Return the (X, Y) coordinate for the center point of the cell that contains the specified text.  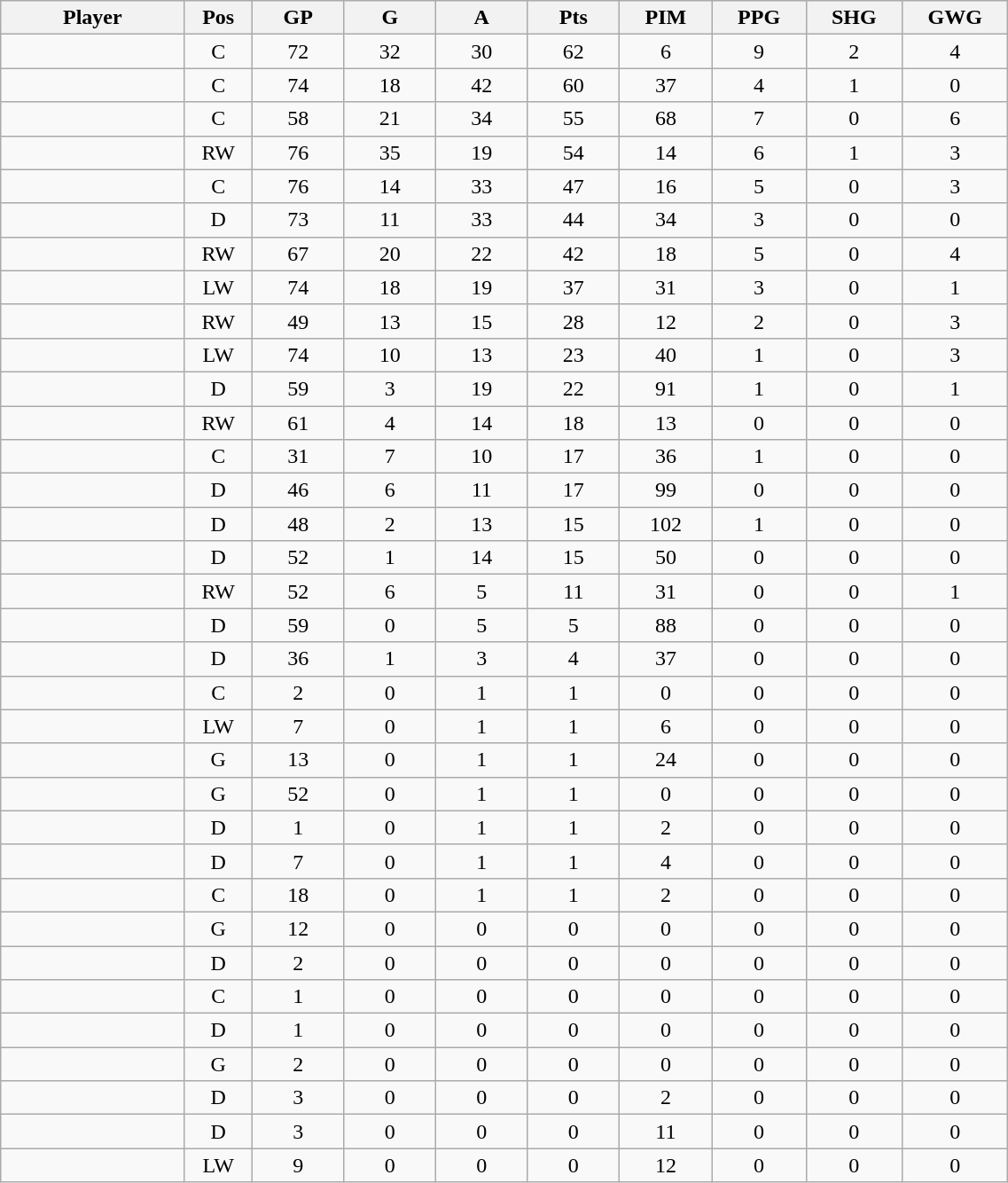
99 (667, 490)
23 (574, 355)
20 (390, 254)
30 (482, 51)
61 (298, 423)
50 (667, 558)
PIM (667, 18)
Pos (218, 18)
46 (298, 490)
24 (667, 760)
21 (390, 119)
102 (667, 524)
72 (298, 51)
58 (298, 119)
GP (298, 18)
Pts (574, 18)
49 (298, 321)
40 (667, 355)
73 (298, 220)
A (482, 18)
16 (667, 186)
Player (92, 18)
88 (667, 625)
35 (390, 153)
32 (390, 51)
PPG (759, 18)
SHG (855, 18)
44 (574, 220)
67 (298, 254)
91 (667, 388)
28 (574, 321)
62 (574, 51)
55 (574, 119)
54 (574, 153)
68 (667, 119)
60 (574, 85)
GWG (956, 18)
47 (574, 186)
48 (298, 524)
